Output the (x, y) coordinate of the center of the cell containing the given text.  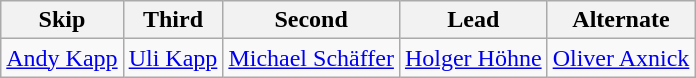
Michael Schäffer (312, 58)
Lead (473, 20)
Andy Kapp (62, 58)
Uli Kapp (173, 58)
Second (312, 20)
Third (173, 20)
Skip (62, 20)
Holger Höhne (473, 58)
Oliver Axnick (621, 58)
Alternate (621, 20)
